For the text-containing cell, return its midpoint in (x, y) coordinate format. 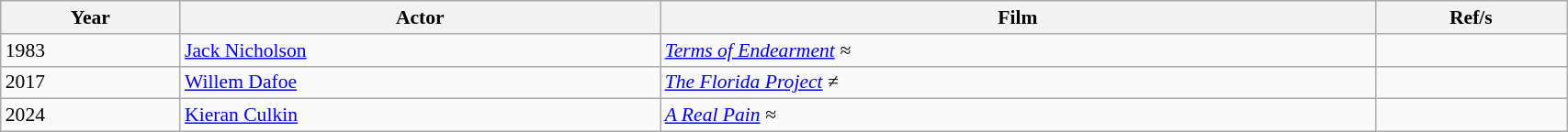
Year (90, 17)
Ref/s (1471, 17)
Terms of Endearment ≈ (1018, 50)
Film (1018, 17)
Kieran Culkin (421, 115)
A Real Pain ≈ (1018, 115)
2024 (90, 115)
1983 (90, 50)
2017 (90, 82)
Jack Nicholson (421, 50)
Willem Dafoe (421, 82)
The Florida Project ≠ (1018, 82)
Actor (421, 17)
